Locate the cell with the specified text and output its (x, y) center coordinate. 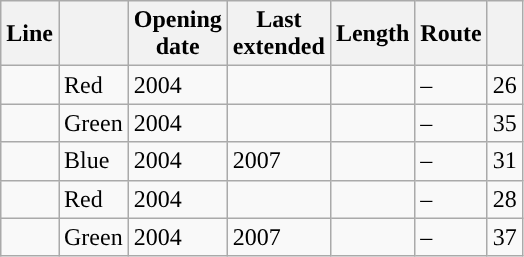
Length (372, 34)
28 (504, 199)
Blue (93, 161)
37 (504, 237)
Openingdate (178, 34)
Route (451, 34)
31 (504, 161)
35 (504, 123)
26 (504, 85)
Lastextended (278, 34)
Line (30, 34)
